Output the (x, y) coordinate of the center of the cell containing the given text.  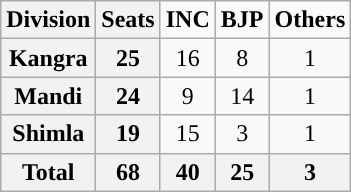
INC (188, 20)
Others (310, 20)
Seats (128, 20)
68 (128, 172)
Division (48, 20)
19 (128, 134)
16 (188, 58)
24 (128, 96)
14 (242, 96)
40 (188, 172)
9 (188, 96)
15 (188, 134)
8 (242, 58)
Total (48, 172)
Shimla (48, 134)
Kangra (48, 58)
Mandi (48, 96)
BJP (242, 20)
